Provide the (x, y) coordinate of the cell's center where the given text is located.  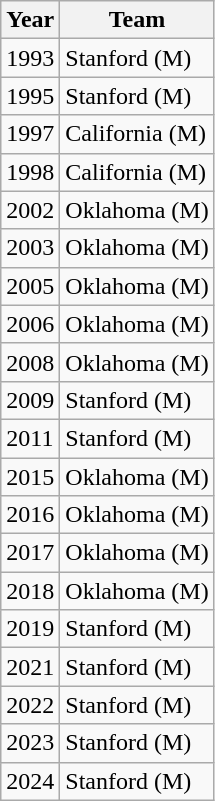
2021 (30, 667)
Year (30, 20)
1993 (30, 58)
2003 (30, 248)
2024 (30, 781)
Team (137, 20)
2015 (30, 477)
2006 (30, 324)
2005 (30, 286)
2016 (30, 515)
2023 (30, 743)
2017 (30, 553)
1995 (30, 96)
2011 (30, 438)
2019 (30, 629)
1998 (30, 172)
2022 (30, 705)
2008 (30, 362)
2018 (30, 591)
1997 (30, 134)
2009 (30, 400)
2002 (30, 210)
